For the text-containing cell, return its midpoint in (X, Y) coordinate format. 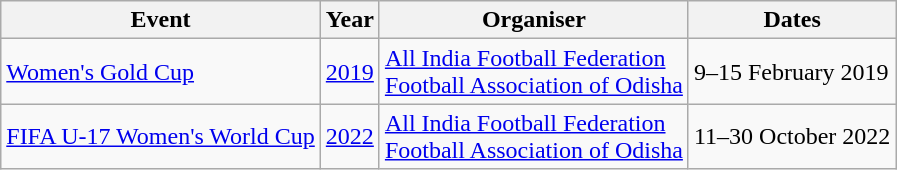
Dates (792, 20)
FIFA U-17 Women's World Cup (161, 136)
Event (161, 20)
Women's Gold Cup (161, 72)
Organiser (534, 20)
Year (350, 20)
2019 (350, 72)
11–30 October 2022 (792, 136)
2022 (350, 136)
9–15 February 2019 (792, 72)
